Detect which cell encompasses the target text, then output its [X, Y] center coordinate. 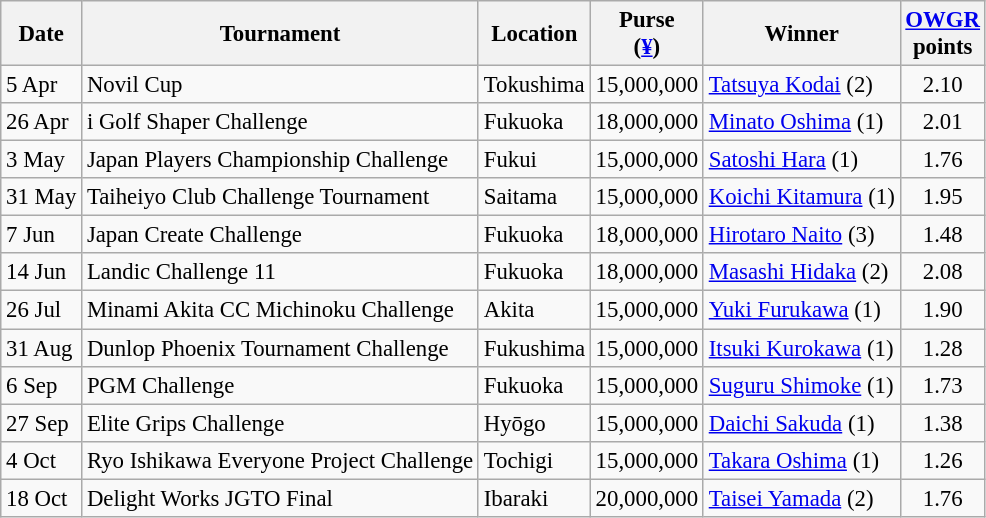
Japan Players Championship Challenge [280, 160]
Suguru Shimoke (1) [802, 385]
Ryo Ishikawa Everyone Project Challenge [280, 460]
Japan Create Challenge [280, 235]
6 Sep [42, 385]
Date [42, 34]
1.73 [942, 385]
Fukushima [534, 348]
Masashi Hidaka (2) [802, 273]
Daichi Sakuda (1) [802, 423]
4 Oct [42, 460]
18 Oct [42, 498]
1.28 [942, 348]
14 Jun [42, 273]
PGM Challenge [280, 385]
Tokushima [534, 85]
Hirotaro Naito (3) [802, 235]
7 Jun [42, 235]
3 May [42, 160]
26 Apr [42, 122]
Taiheiyo Club Challenge Tournament [280, 197]
Tochigi [534, 460]
Takara Oshima (1) [802, 460]
1.26 [942, 460]
Yuki Furukawa (1) [802, 310]
1.48 [942, 235]
Location [534, 34]
Dunlop Phoenix Tournament Challenge [280, 348]
1.38 [942, 423]
31 Aug [42, 348]
Itsuki Kurokawa (1) [802, 348]
2.08 [942, 273]
1.95 [942, 197]
2.01 [942, 122]
Tatsuya Kodai (2) [802, 85]
OWGRpoints [942, 34]
Tournament [280, 34]
Minato Oshima (1) [802, 122]
Fukui [534, 160]
26 Jul [42, 310]
Hyōgo [534, 423]
Satoshi Hara (1) [802, 160]
2.10 [942, 85]
Purse(¥) [646, 34]
Novil Cup [280, 85]
Taisei Yamada (2) [802, 498]
Koichi Kitamura (1) [802, 197]
Delight Works JGTO Final [280, 498]
Landic Challenge 11 [280, 273]
Ibaraki [534, 498]
Elite Grips Challenge [280, 423]
20,000,000 [646, 498]
Minami Akita CC Michinoku Challenge [280, 310]
Saitama [534, 197]
27 Sep [42, 423]
31 May [42, 197]
Akita [534, 310]
i Golf Shaper Challenge [280, 122]
Winner [802, 34]
5 Apr [42, 85]
1.90 [942, 310]
